Return (X, Y) of the center of cell containing provided text 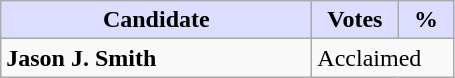
Votes (355, 20)
Jason J. Smith (156, 58)
Acclaimed (383, 58)
% (426, 20)
Candidate (156, 20)
